Find where the given text appears and provide that cell's center as (X, Y) coordinate. 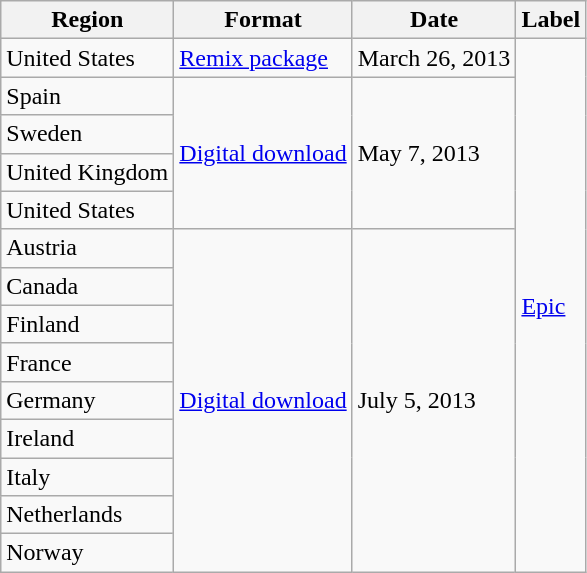
Norway (88, 553)
Remix package (263, 58)
Date (434, 20)
Region (88, 20)
Epic (551, 306)
Label (551, 20)
Germany (88, 400)
Netherlands (88, 515)
Canada (88, 286)
Format (263, 20)
France (88, 362)
Italy (88, 477)
Sweden (88, 134)
May 7, 2013 (434, 153)
March 26, 2013 (434, 58)
Ireland (88, 438)
Austria (88, 248)
Finland (88, 324)
United Kingdom (88, 172)
Spain (88, 96)
July 5, 2013 (434, 400)
